Find where the given text appears and provide that cell's center as [x, y] coordinate. 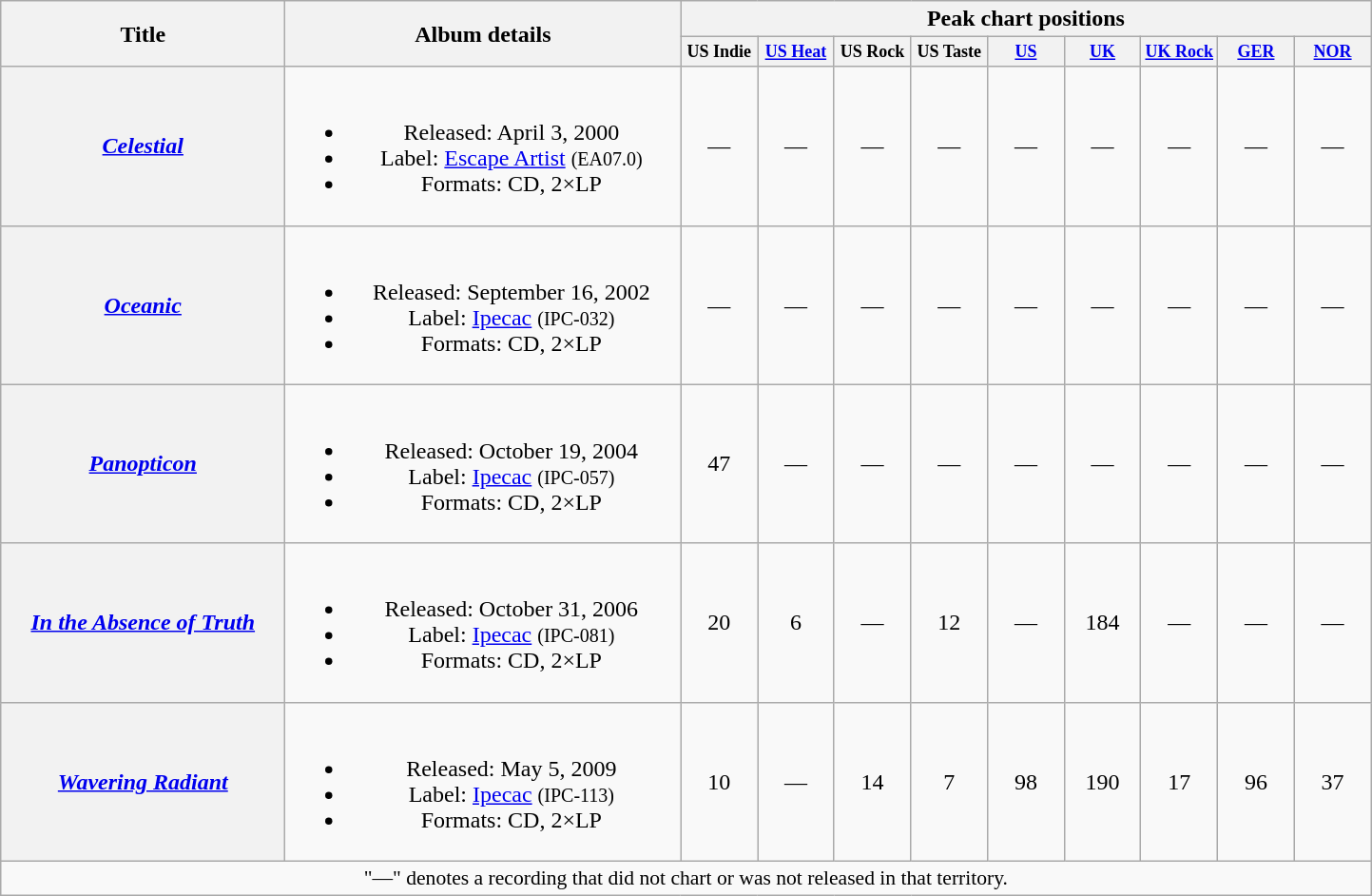
Released: October 31, 2006Label: Ipecac (IPC-081)Formats: CD, 2×LP [483, 622]
Released: April 3, 2000Label: Escape Artist (EA07.0)Formats: CD, 2×LP [483, 146]
190 [1103, 782]
Title [143, 34]
US [1027, 51]
Released: September 16, 2002Label: Ipecac (IPC-032)Formats: CD, 2×LP [483, 304]
Celestial [143, 146]
96 [1257, 782]
NOR [1333, 51]
In the Absence of Truth [143, 622]
98 [1027, 782]
US Rock [873, 51]
7 [949, 782]
184 [1103, 622]
47 [719, 464]
US Taste [949, 51]
Oceanic [143, 304]
14 [873, 782]
Panopticon [143, 464]
12 [949, 622]
US Indie [719, 51]
Album details [483, 34]
6 [797, 622]
Wavering Radiant [143, 782]
Released: October 19, 2004Label: Ipecac (IPC-057)Formats: CD, 2×LP [483, 464]
"—" denotes a recording that did not chart or was not released in that territory. [686, 878]
10 [719, 782]
Released: May 5, 2009Label: Ipecac (IPC-113)Formats: CD, 2×LP [483, 782]
GER [1257, 51]
20 [719, 622]
UK Rock [1179, 51]
Peak chart positions [1026, 19]
37 [1333, 782]
17 [1179, 782]
UK [1103, 51]
US Heat [797, 51]
